Return [x, y] of the center of cell containing provided text 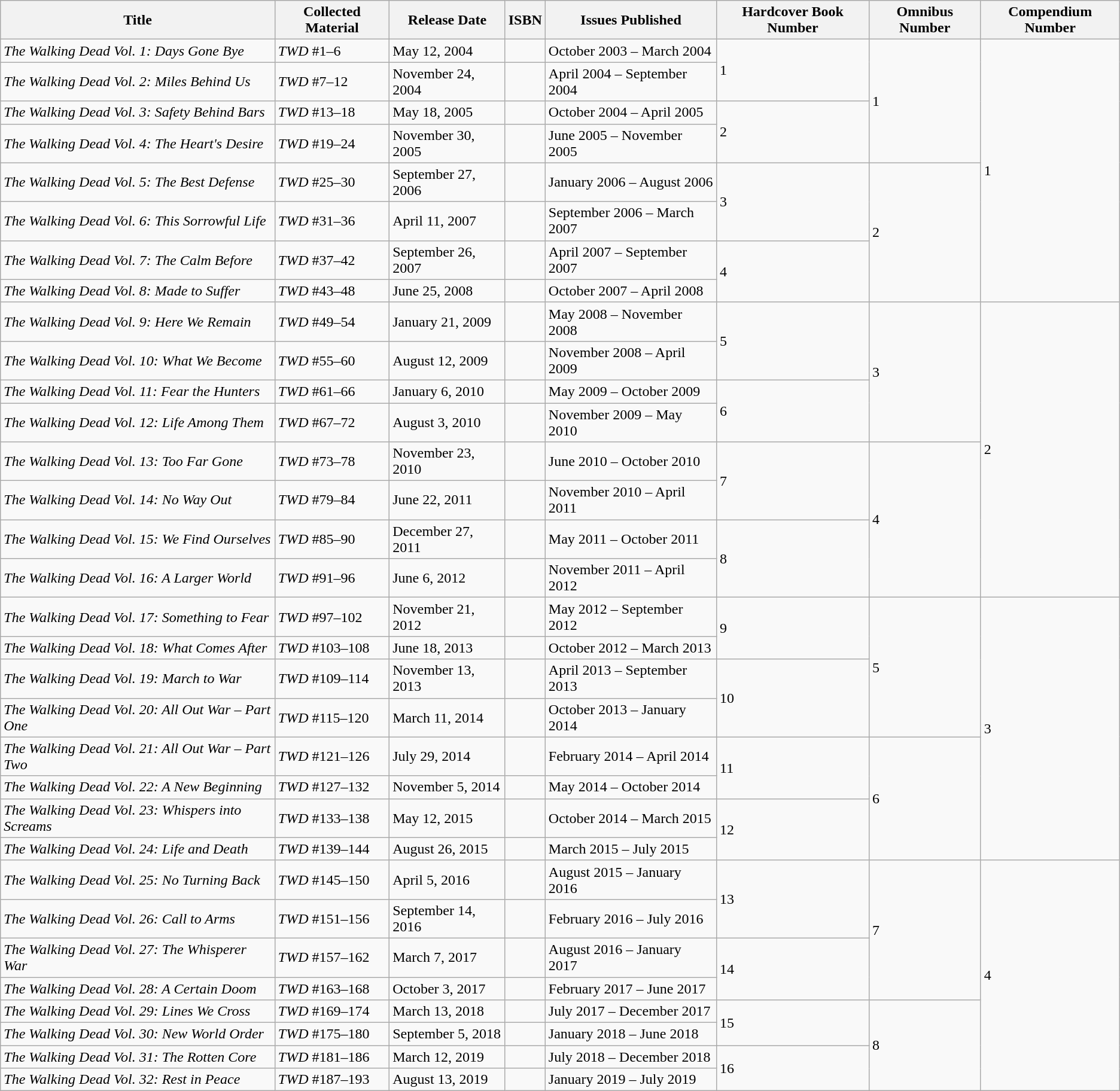
June 2005 – November 2005 [631, 144]
July 29, 2014 [448, 756]
August 26, 2015 [448, 849]
The Walking Dead Vol. 26: Call to Arms [138, 919]
September 2006 – March 2007 [631, 221]
TWD #109–114 [331, 678]
TWD #25–30 [331, 182]
November 5, 2014 [448, 787]
August 2015 – January 2016 [631, 879]
TWD #175–180 [331, 1034]
TWD #85–90 [331, 540]
10 [793, 698]
TWD #37–42 [331, 260]
TWD #115–120 [331, 718]
November 24, 2004 [448, 81]
The Walking Dead Vol. 8: Made to Suffer [138, 291]
November 23, 2010 [448, 462]
TWD #139–144 [331, 849]
November 30, 2005 [448, 144]
May 2008 – November 2008 [631, 322]
January 6, 2010 [448, 391]
TWD #1–6 [331, 51]
December 27, 2011 [448, 540]
TWD #73–78 [331, 462]
The Walking Dead Vol. 32: Rest in Peace [138, 1080]
TWD #133–138 [331, 818]
The Walking Dead Vol. 24: Life and Death [138, 849]
The Walking Dead Vol. 3: Safety Behind Bars [138, 112]
October 2003 – March 2004 [631, 51]
TWD #163–168 [331, 989]
The Walking Dead Vol. 7: The Calm Before [138, 260]
March 2015 – July 2015 [631, 849]
TWD #61–66 [331, 391]
May 12, 2004 [448, 51]
TWD #121–126 [331, 756]
August 13, 2019 [448, 1080]
The Walking Dead Vol. 17: Something to Fear [138, 617]
TWD #181–186 [331, 1057]
May 18, 2005 [448, 112]
The Walking Dead Vol. 16: A Larger World [138, 578]
Collected Material [331, 20]
TWD #13–18 [331, 112]
The Walking Dead Vol. 20: All Out War – Part One [138, 718]
November 2008 – April 2009 [631, 360]
TWD #55–60 [331, 360]
January 2019 – July 2019 [631, 1080]
January 21, 2009 [448, 322]
TWD #49–54 [331, 322]
January 2018 – June 2018 [631, 1034]
TWD #19–24 [331, 144]
October 2012 – March 2013 [631, 648]
April 11, 2007 [448, 221]
The Walking Dead Vol. 14: No Way Out [138, 500]
The Walking Dead Vol. 4: The Heart's Desire [138, 144]
The Walking Dead Vol. 13: Too Far Gone [138, 462]
TWD #67–72 [331, 422]
16 [793, 1068]
TWD #91–96 [331, 578]
May 2012 – September 2012 [631, 617]
August 2016 – January 2017 [631, 957]
November 2009 – May 2010 [631, 422]
TWD #31–36 [331, 221]
9 [793, 628]
The Walking Dead Vol. 27: The Whisperer War [138, 957]
March 13, 2018 [448, 1011]
The Walking Dead Vol. 28: A Certain Doom [138, 989]
October 2013 – January 2014 [631, 718]
The Walking Dead Vol. 9: Here We Remain [138, 322]
Issues Published [631, 20]
August 12, 2009 [448, 360]
The Walking Dead Vol. 30: New World Order [138, 1034]
TWD #157–162 [331, 957]
April 2013 – September 2013 [631, 678]
Hardcover Book Number [793, 20]
TWD #103–108 [331, 648]
TWD #151–156 [331, 919]
15 [793, 1023]
Omnibus Number [925, 20]
June 22, 2011 [448, 500]
October 2014 – March 2015 [631, 818]
TWD #79–84 [331, 500]
March 12, 2019 [448, 1057]
TWD #7–12 [331, 81]
The Walking Dead Vol. 12: Life Among Them [138, 422]
September 14, 2016 [448, 919]
The Walking Dead Vol. 2: Miles Behind Us [138, 81]
The Walking Dead Vol. 1: Days Gone Bye [138, 51]
The Walking Dead Vol. 10: What We Become [138, 360]
June 2010 – October 2010 [631, 462]
TWD #43–48 [331, 291]
October 2007 – April 2008 [631, 291]
May 12, 2015 [448, 818]
The Walking Dead Vol. 21: All Out War – Part Two [138, 756]
14 [793, 969]
12 [793, 829]
August 3, 2010 [448, 422]
November 2010 – April 2011 [631, 500]
April 5, 2016 [448, 879]
November 21, 2012 [448, 617]
Compendium Number [1050, 20]
September 26, 2007 [448, 260]
June 18, 2013 [448, 648]
July 2018 – December 2018 [631, 1057]
March 11, 2014 [448, 718]
Release Date [448, 20]
The Walking Dead Vol. 5: The Best Defense [138, 182]
The Walking Dead Vol. 25: No Turning Back [138, 879]
TWD #169–174 [331, 1011]
September 5, 2018 [448, 1034]
The Walking Dead Vol. 19: March to War [138, 678]
11 [793, 768]
February 2016 – July 2016 [631, 919]
April 2004 – September 2004 [631, 81]
February 2017 – June 2017 [631, 989]
October 2004 – April 2005 [631, 112]
The Walking Dead Vol. 11: Fear the Hunters [138, 391]
March 7, 2017 [448, 957]
July 2017 – December 2017 [631, 1011]
May 2014 – October 2014 [631, 787]
The Walking Dead Vol. 22: A New Beginning [138, 787]
May 2011 – October 2011 [631, 540]
The Walking Dead Vol. 31: The Rotten Core [138, 1057]
November 2011 – April 2012 [631, 578]
TWD #187–193 [331, 1080]
TWD #145–150 [331, 879]
ISBN [525, 20]
September 27, 2006 [448, 182]
The Walking Dead Vol. 23: Whispers into Screams [138, 818]
February 2014 – April 2014 [631, 756]
November 13, 2013 [448, 678]
TWD #97–102 [331, 617]
The Walking Dead Vol. 6: This Sorrowful Life [138, 221]
The Walking Dead Vol. 29: Lines We Cross [138, 1011]
May 2009 – October 2009 [631, 391]
The Walking Dead Vol. 15: We Find Ourselves [138, 540]
October 3, 2017 [448, 989]
June 6, 2012 [448, 578]
The Walking Dead Vol. 18: What Comes After [138, 648]
January 2006 – August 2006 [631, 182]
TWD #127–132 [331, 787]
June 25, 2008 [448, 291]
April 2007 – September 2007 [631, 260]
Title [138, 20]
13 [793, 899]
